For the text-containing cell, return its midpoint in [x, y] coordinate format. 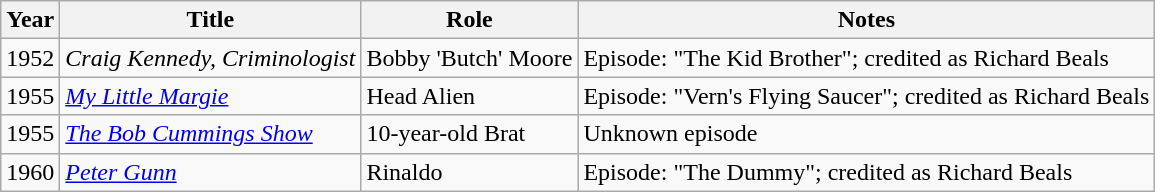
Role [470, 20]
Notes [866, 20]
Head Alien [470, 96]
Rinaldo [470, 172]
1952 [30, 58]
Peter Gunn [210, 172]
Bobby 'Butch' Moore [470, 58]
Unknown episode [866, 134]
The Bob Cummings Show [210, 134]
10-year-old Brat [470, 134]
Year [30, 20]
Title [210, 20]
Episode: "The Kid Brother"; credited as Richard Beals [866, 58]
Craig Kennedy, Criminologist [210, 58]
My Little Margie [210, 96]
Episode: "Vern's Flying Saucer"; credited as Richard Beals [866, 96]
1960 [30, 172]
Episode: "The Dummy"; credited as Richard Beals [866, 172]
